For the text-containing cell, return its midpoint in [X, Y] coordinate format. 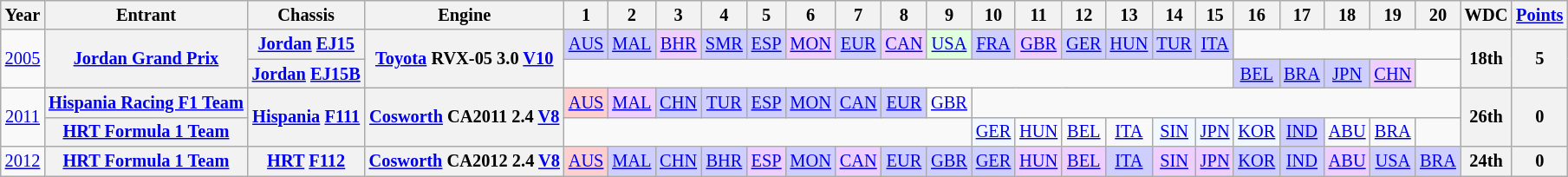
2011 [23, 116]
11 [1038, 15]
4 [725, 15]
15 [1215, 15]
9 [949, 15]
Toyota RVX-05 3.0 V10 [465, 59]
2005 [23, 59]
SMR [725, 44]
26th [1487, 116]
7 [858, 15]
10 [993, 15]
12 [1083, 15]
Chassis [307, 15]
Points [1539, 15]
Jordan EJ15 [307, 44]
Cosworth CA2011 2.4 V8 [465, 116]
6 [811, 15]
1 [586, 15]
8 [905, 15]
Entrant [146, 15]
19 [1392, 15]
18th [1487, 59]
Engine [465, 15]
Jordan EJ15B [307, 74]
3 [678, 15]
17 [1302, 15]
16 [1257, 15]
14 [1174, 15]
18 [1347, 15]
2012 [23, 161]
WDC [1487, 15]
Hispania Racing F1 Team [146, 102]
20 [1438, 15]
Cosworth CA2012 2.4 V8 [465, 161]
2 [631, 15]
FRA [993, 44]
Year [23, 15]
HRT F112 [307, 161]
24th [1487, 161]
Hispania F111 [307, 116]
13 [1129, 15]
Jordan Grand Prix [146, 59]
